Provide the (X, Y) coordinate of the cell's center where the given text is located.  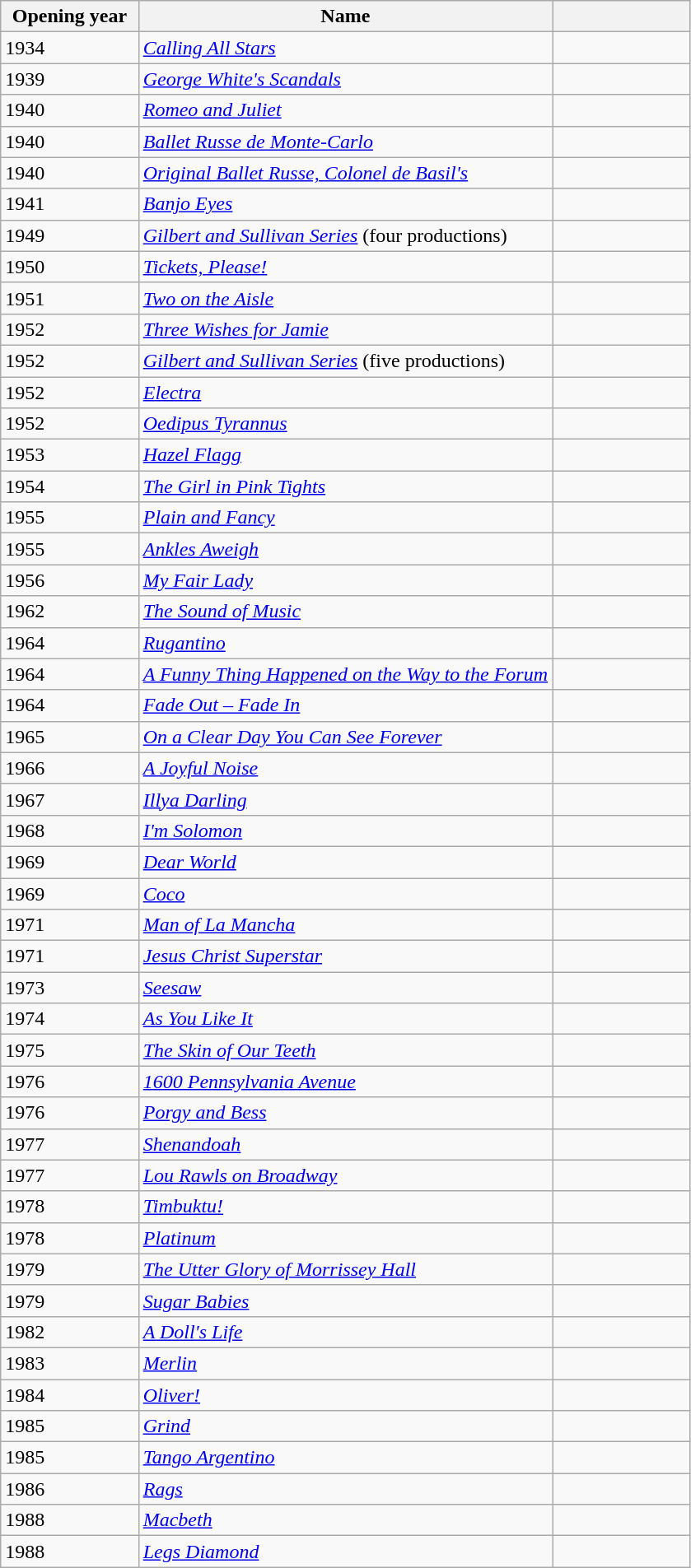
Two on the Aisle (345, 298)
1965 (69, 737)
1951 (69, 298)
Seesaw (345, 988)
The Sound of Music (345, 612)
1967 (69, 799)
Coco (345, 893)
The Skin of Our Teeth (345, 1050)
1939 (69, 79)
Banjo Eyes (345, 204)
My Fair Lady (345, 580)
George White's Scandals (345, 79)
Jesus Christ Superstar (345, 956)
Plain and Fancy (345, 518)
1962 (69, 612)
Dear World (345, 862)
1973 (69, 988)
I'm Solomon (345, 831)
1983 (69, 1363)
1986 (69, 1489)
Fade Out – Fade In (345, 705)
Sugar Babies (345, 1300)
Rags (345, 1489)
Man of La Mancha (345, 925)
1934 (69, 48)
1953 (69, 455)
Rugantino (345, 643)
Opening year (69, 16)
1984 (69, 1395)
Grind (345, 1426)
Oliver! (345, 1395)
Macbeth (345, 1520)
Illya Darling (345, 799)
The Utter Glory of Morrissey Hall (345, 1269)
Lou Rawls on Broadway (345, 1175)
1968 (69, 831)
Calling All Stars (345, 48)
Gilbert and Sullivan Series (four productions) (345, 235)
1974 (69, 1019)
Three Wishes for Jamie (345, 329)
A Funny Thing Happened on the Way to the Forum (345, 674)
1975 (69, 1050)
Tango Argentino (345, 1458)
1956 (69, 580)
1941 (69, 204)
Name (345, 16)
A Doll's Life (345, 1332)
1966 (69, 768)
Ballet Russe de Monte-Carlo (345, 142)
1600 Pennsylvania Avenue (345, 1082)
Legs Diamond (345, 1552)
Oedipus Tyrannus (345, 424)
The Girl in Pink Tights (345, 486)
Tickets, Please! (345, 267)
Gilbert and Sullivan Series (five productions) (345, 361)
Hazel Flagg (345, 455)
Merlin (345, 1363)
Electra (345, 393)
Platinum (345, 1238)
1950 (69, 267)
On a Clear Day You Can See Forever (345, 737)
Romeo and Juliet (345, 110)
Porgy and Bess (345, 1113)
Original Ballet Russe, Colonel de Basil's (345, 173)
As You Like It (345, 1019)
1982 (69, 1332)
Shenandoah (345, 1144)
Timbuktu! (345, 1207)
Ankles Aweigh (345, 549)
1949 (69, 235)
1954 (69, 486)
A Joyful Noise (345, 768)
